Find where the given text appears and provide that cell's center as [X, Y] coordinate. 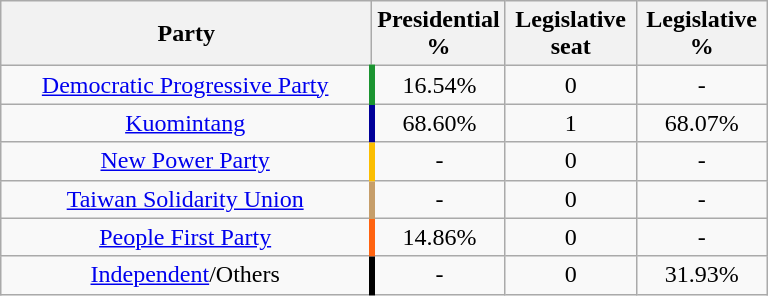
14.86% [438, 237]
Party [186, 34]
Kuomintang [186, 123]
16.54% [438, 85]
Legislative seat [570, 34]
Democratic Progressive Party [186, 85]
Presidential % [438, 34]
68.60% [438, 123]
People First Party [186, 237]
New Power Party [186, 161]
Legislative % [702, 34]
68.07% [702, 123]
Taiwan Solidarity Union [186, 199]
Independent/Others [186, 275]
31.93% [702, 275]
1 [570, 123]
